Search for the cell housing the specified text and yield its (X, Y) center coordinate. 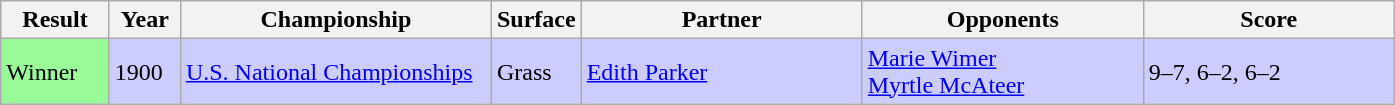
Winner (56, 72)
Surface (536, 20)
Partner (722, 20)
1900 (144, 72)
9–7, 6–2, 6–2 (1268, 72)
Grass (536, 72)
Result (56, 20)
Edith Parker (722, 72)
Score (1268, 20)
Year (144, 20)
Championship (336, 20)
Marie Wimer Myrtle McAteer (1002, 72)
Opponents (1002, 20)
U.S. National Championships (336, 72)
